For the text-containing cell, return its midpoint in [x, y] coordinate format. 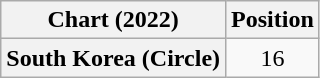
Position [273, 20]
Chart (2022) [114, 20]
South Korea (Circle) [114, 58]
16 [273, 58]
